Output the (X, Y) coordinate of the center of the cell containing the given text.  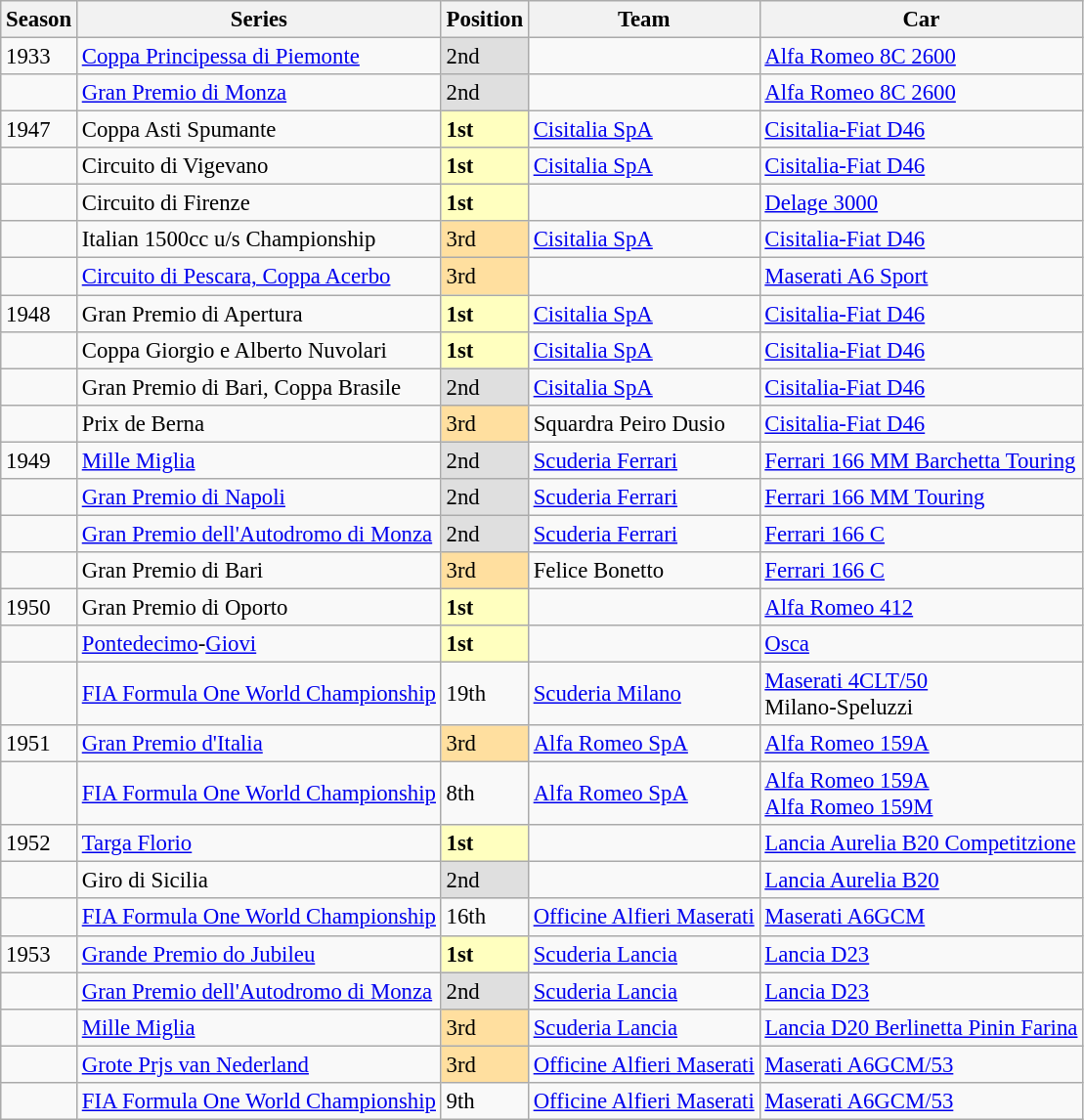
Position (485, 20)
Gran Premio di Monza (258, 93)
Scuderia Milano (643, 694)
Giro di Sicilia (258, 881)
Gran Premio d'Italia (258, 744)
Alfa Romeo 412 (921, 607)
Gran Premio di Bari (258, 571)
1952 (39, 843)
Alfa Romeo 159AAlfa Romeo 159M (921, 794)
Lancia Aurelia B20 Competitzione (921, 843)
1948 (39, 314)
Squardra Peiro Dusio (643, 423)
Ferrari 166 MM Barchetta Touring (921, 460)
Italian 1500cc u/s Championship (258, 239)
Season (39, 20)
Circuito di Vigevano (258, 166)
Circuito di Pescara, Coppa Acerbo (258, 277)
Coppa Principessa di Piemonte (258, 57)
Prix de Berna (258, 423)
1949 (39, 460)
Maserati A6GCM (921, 918)
Series (258, 20)
Gran Premio di Napoli (258, 497)
Delage 3000 (921, 203)
1953 (39, 954)
Alfa Romeo 159A (921, 744)
9th (485, 1101)
8th (485, 794)
Grande Premio do Jubileu (258, 954)
Car (921, 20)
Gran Premio di Oporto (258, 607)
Lancia Aurelia B20 (921, 881)
Coppa Giorgio e Alberto Nuvolari (258, 350)
Pontedecimo-Giovi (258, 644)
Maserati 4CLT/50Milano-Speluzzi (921, 694)
Targa Florio (258, 843)
1950 (39, 607)
1933 (39, 57)
Coppa Asti Spumante (258, 130)
19th (485, 694)
Ferrari 166 MM Touring (921, 497)
Osca (921, 644)
16th (485, 918)
Gran Premio di Bari, Coppa Brasile (258, 387)
Felice Bonetto (643, 571)
1947 (39, 130)
Maserati A6 Sport (921, 277)
Circuito di Firenze (258, 203)
Team (643, 20)
1951 (39, 744)
Grote Prjs van Nederland (258, 1064)
Lancia D20 Berlinetta Pinin Farina (921, 1027)
Gran Premio di Apertura (258, 314)
